Output the (x, y) coordinate of the center of the cell containing the given text.  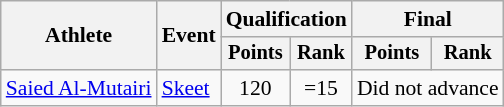
120 (256, 88)
Athlete (79, 36)
Qualification (286, 19)
Did not advance (428, 88)
Event (189, 36)
Final (428, 19)
=15 (321, 88)
Saied Al-Mutairi (79, 88)
Skeet (189, 88)
